Scan for the cell matching the given text and deliver its [x, y] coordinate at center. 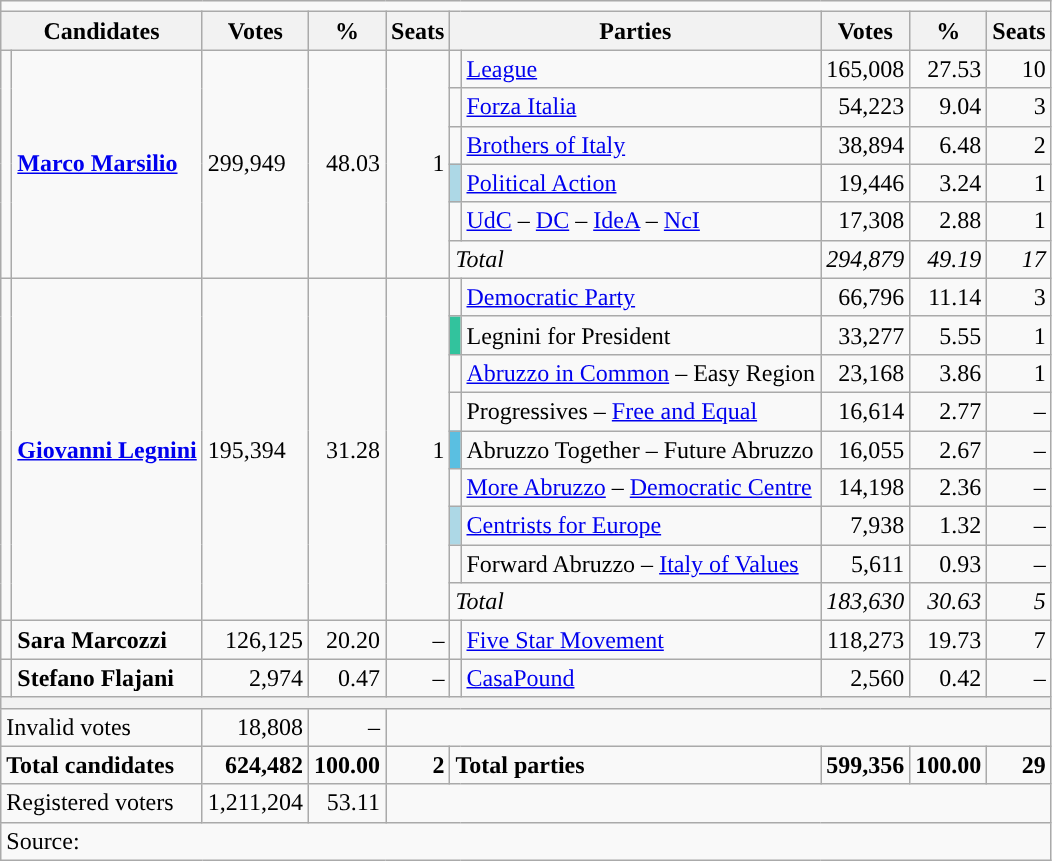
Centrists for Europe [641, 526]
2.36 [948, 488]
294,879 [866, 259]
16,614 [866, 411]
599,356 [866, 765]
Forza Italia [641, 107]
0.47 [346, 678]
27.53 [948, 69]
Brothers of Italy [641, 145]
11.14 [948, 297]
UdC – DC – IdeA – NcI [641, 221]
183,630 [866, 602]
33,277 [866, 335]
Candidates [102, 31]
CasaPound [641, 678]
195,394 [255, 450]
66,796 [866, 297]
299,949 [255, 164]
10 [1019, 69]
League [641, 69]
Parties [636, 31]
More Abruzzo – Democratic Centre [641, 488]
Total parties [636, 765]
2.67 [948, 449]
Invalid votes [102, 727]
19.73 [948, 640]
624,482 [255, 765]
Marco Marsilio [107, 164]
19,446 [866, 183]
126,125 [255, 640]
53.11 [346, 803]
5 [1019, 602]
Total candidates [102, 765]
38,894 [866, 145]
Abruzzo in Common – Easy Region [641, 373]
2,974 [255, 678]
Five Star Movement [641, 640]
Sara Marcozzi [107, 640]
3.86 [948, 373]
1.32 [948, 526]
5.55 [948, 335]
20.20 [346, 640]
49.19 [948, 259]
Source: [526, 841]
54,223 [866, 107]
23,168 [866, 373]
29 [1019, 765]
18,808 [255, 727]
Registered voters [102, 803]
118,273 [866, 640]
1,211,204 [255, 803]
17 [1019, 259]
2.88 [948, 221]
Political Action [641, 183]
2.77 [948, 411]
0.42 [948, 678]
7,938 [866, 526]
Abruzzo Together – Future Abruzzo [641, 449]
16,055 [866, 449]
17,308 [866, 221]
6.48 [948, 145]
Legnini for President [641, 335]
165,008 [866, 69]
Progressives – Free and Equal [641, 411]
Democratic Party [641, 297]
48.03 [346, 164]
5,611 [866, 564]
30.63 [948, 602]
7 [1019, 640]
3.24 [948, 183]
31.28 [346, 450]
Forward Abruzzo – Italy of Values [641, 564]
Giovanni Legnini [107, 450]
9.04 [948, 107]
0.93 [948, 564]
14,198 [866, 488]
Stefano Flajani [107, 678]
2,560 [866, 678]
